Locate the cell with the specified text and output its (x, y) center coordinate. 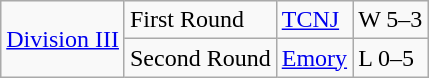
Division III (63, 39)
TCNJ (314, 20)
Emory (314, 58)
W 5–3 (390, 20)
L 0–5 (390, 58)
First Round (200, 20)
Second Round (200, 58)
